Return the [X, Y] coordinate for the center point of the cell that contains the specified text.  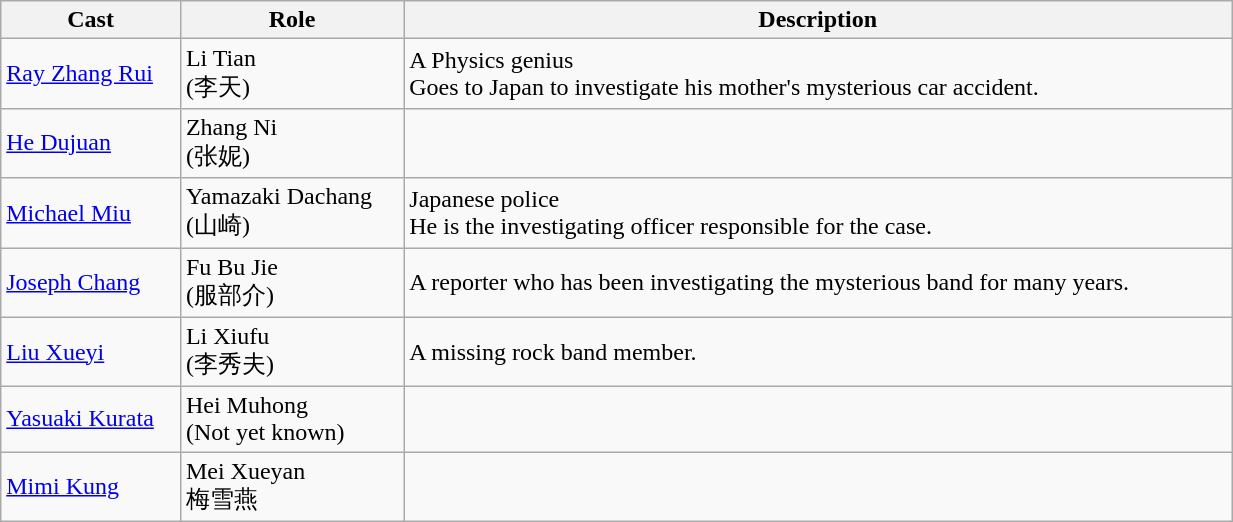
Yasuaki Kurata [91, 420]
Zhang Ni (张妮) [292, 143]
Role [292, 20]
Li Tian (李天) [292, 74]
Mei Xueyan 梅雪燕 [292, 487]
Ray Zhang Rui [91, 74]
Japanese police He is the investigating officer responsible for the case. [818, 213]
Li Xiufu (李秀夫) [292, 352]
Fu Bu Jie (服部介) [292, 283]
A reporter who has been investigating the mysterious band for many years. [818, 283]
A missing rock band member. [818, 352]
Joseph Chang [91, 283]
Yamazaki Dachang (山崎) [292, 213]
Cast [91, 20]
A Physics genius Goes to Japan to investigate his mother's mysterious car accident. [818, 74]
Description [818, 20]
He Dujuan [91, 143]
Hei Muhong (Not yet known) [292, 420]
Mimi Kung [91, 487]
Liu Xueyi [91, 352]
Michael Miu [91, 213]
